Scan for the cell matching the given text and deliver its (X, Y) coordinate at center. 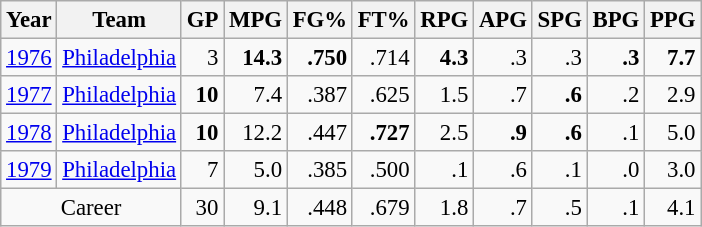
GP (202, 20)
SPG (560, 20)
.500 (384, 170)
BPG (616, 20)
1979 (29, 170)
APG (504, 20)
1.8 (444, 208)
7.4 (256, 95)
3.0 (673, 170)
Career (92, 208)
.2 (616, 95)
7.7 (673, 58)
.9 (504, 133)
3 (202, 58)
2.5 (444, 133)
1.5 (444, 95)
1978 (29, 133)
4.3 (444, 58)
12.2 (256, 133)
RPG (444, 20)
.387 (320, 95)
14.3 (256, 58)
FT% (384, 20)
.625 (384, 95)
.727 (384, 133)
.5 (560, 208)
.0 (616, 170)
PPG (673, 20)
MPG (256, 20)
.448 (320, 208)
FG% (320, 20)
.714 (384, 58)
.679 (384, 208)
30 (202, 208)
4.1 (673, 208)
1976 (29, 58)
Team (119, 20)
7 (202, 170)
.750 (320, 58)
Year (29, 20)
.447 (320, 133)
1977 (29, 95)
.385 (320, 170)
9.1 (256, 208)
2.9 (673, 95)
